Capture the cell that displays the provided text and extract its (X, Y) central coordinate. 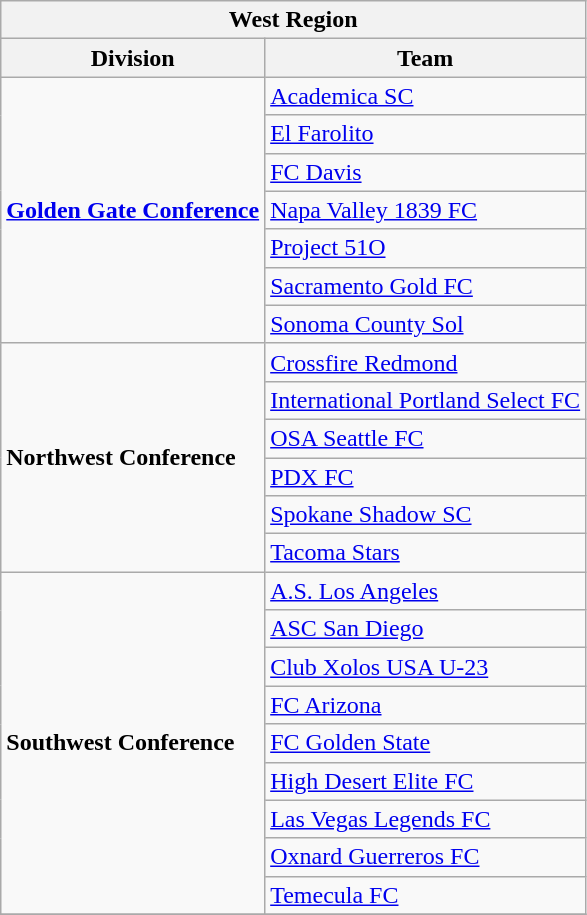
A.S. Los Angeles (426, 591)
Temecula FC (426, 895)
Oxnard Guerreros FC (426, 857)
ASC San Diego (426, 629)
West Region (294, 20)
Crossfire Redmond (426, 362)
FC Golden State (426, 743)
Club Xolos USA U-23 (426, 667)
Project 51O (426, 248)
Division (133, 58)
FC Davis (426, 172)
Sonoma County Sol (426, 324)
International Portland Select FC (426, 400)
PDX FC (426, 477)
Las Vegas Legends FC (426, 819)
FC Arizona (426, 705)
OSA Seattle FC (426, 438)
Team (426, 58)
High Desert Elite FC (426, 781)
Tacoma Stars (426, 553)
Sacramento Gold FC (426, 286)
Southwest Conference (133, 744)
El Farolito (426, 134)
Northwest Conference (133, 457)
Academica SC (426, 96)
Golden Gate Conference (133, 210)
Spokane Shadow SC (426, 515)
Napa Valley 1839 FC (426, 210)
